Pinpoint the cell where the given text exists, returning its [X, Y] midpoint coordinate. 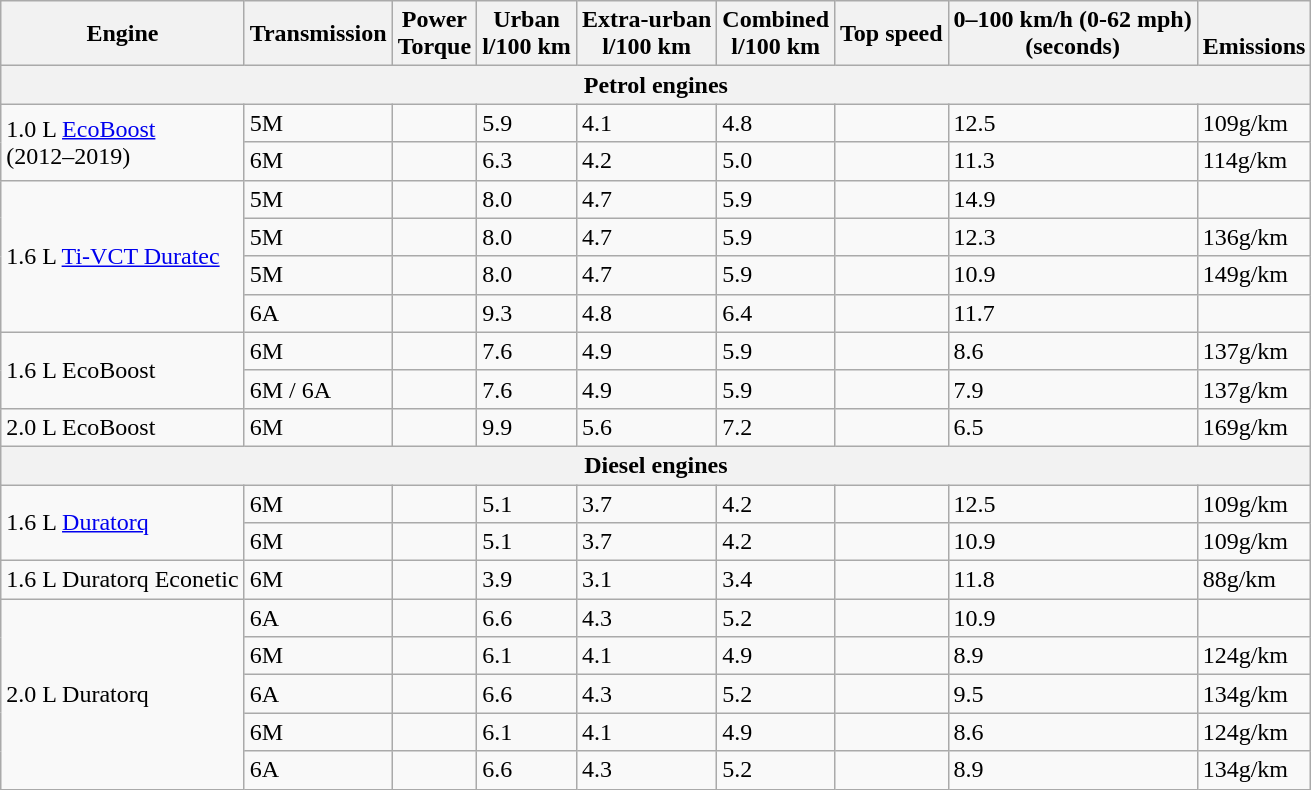
PowerTorque [434, 34]
Combinedl/100 km [776, 34]
5.6 [646, 427]
5.0 [776, 161]
1.6 L EcoBoost [122, 370]
9.5 [1072, 694]
Emissions [1254, 34]
Top speed [892, 34]
6M / 6A [318, 389]
9.9 [527, 427]
88g/km [1254, 580]
Petrol engines [656, 85]
Urbanl/100 km [527, 34]
11.3 [1072, 161]
0–100 km/h (0-62 mph)(seconds) [1072, 34]
2.0 L EcoBoost [122, 427]
Extra-urbanl/100 km [646, 34]
7.9 [1072, 389]
14.9 [1072, 199]
11.7 [1072, 313]
1.6 L Duratorq Econetic [122, 580]
149g/km [1254, 275]
114g/km [1254, 161]
1.0 L EcoBoost(2012–2019) [122, 142]
7.2 [776, 427]
Diesel engines [656, 465]
6.3 [527, 161]
3.9 [527, 580]
11.8 [1072, 580]
6.5 [1072, 427]
136g/km [1254, 237]
Transmission [318, 34]
1.6 L Duratorq [122, 522]
169g/km [1254, 427]
9.3 [527, 313]
Engine [122, 34]
3.1 [646, 580]
6.4 [776, 313]
1.6 L Ti-VCT Duratec [122, 256]
3.4 [776, 580]
2.0 L Duratorq [122, 694]
12.3 [1072, 237]
